Pinpoint the cell where the given text exists, returning its (x, y) midpoint coordinate. 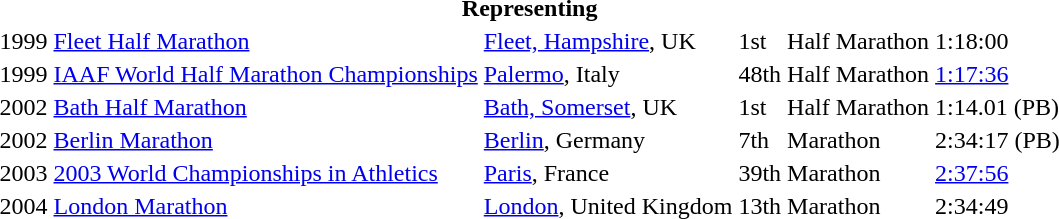
2003 World Championships in Athletics (266, 173)
Paris, France (608, 173)
Palermo, Italy (608, 74)
Fleet Half Marathon (266, 41)
Bath, Somerset, UK (608, 107)
Berlin Marathon (266, 140)
7th (760, 140)
Fleet, Hampshire, UK (608, 41)
Bath Half Marathon (266, 107)
48th (760, 74)
IAAF World Half Marathon Championships (266, 74)
39th (760, 173)
Berlin, Germany (608, 140)
